For the text-containing cell, return its midpoint in [X, Y] coordinate format. 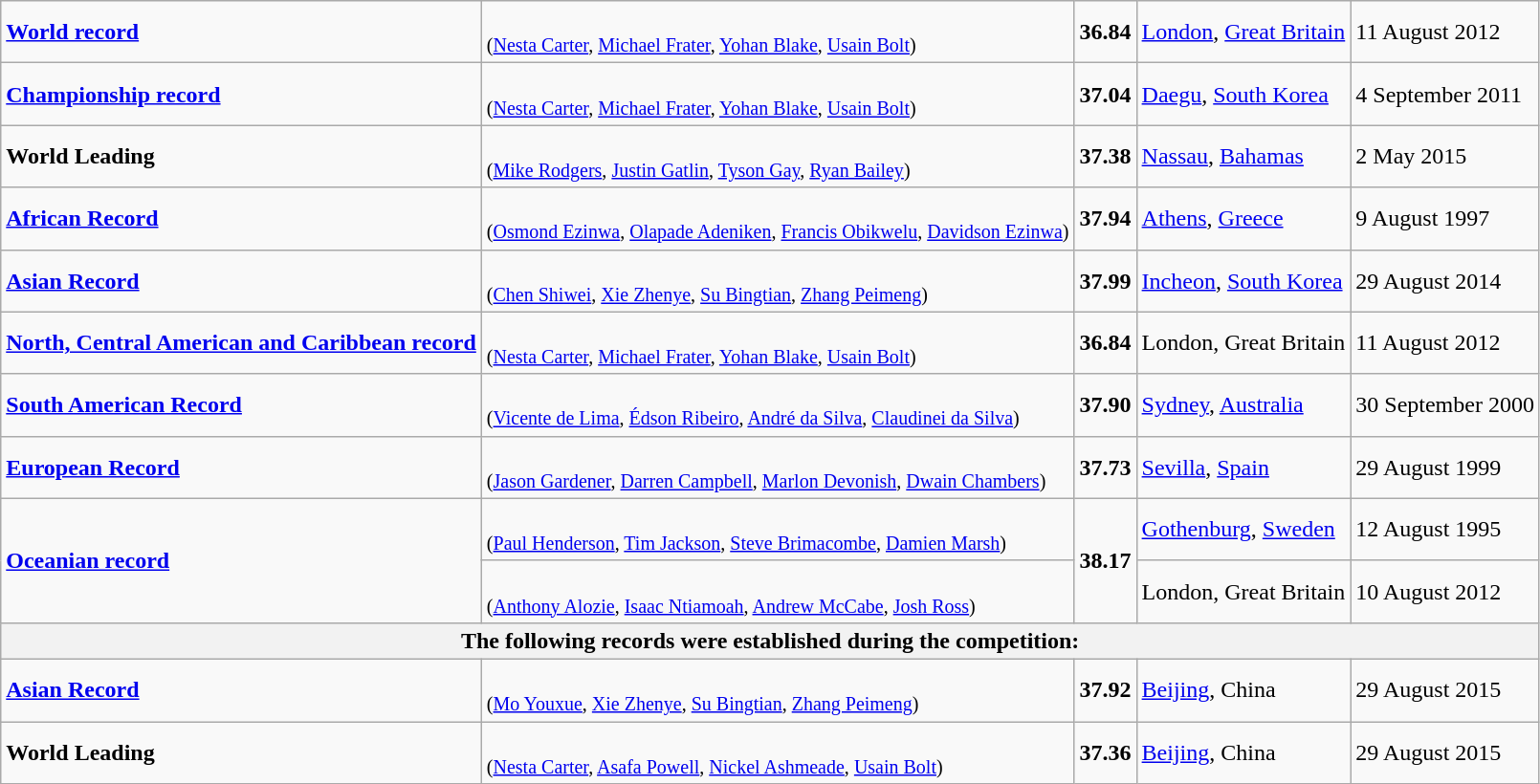
(Mike Rodgers, Justin Gatlin, Tyson Gay, Ryan Bailey) [778, 157]
South American Record [241, 405]
37.94 [1106, 218]
Sevilla, Spain [1243, 467]
37.92 [1106, 690]
The following records were established during the competition: [771, 641]
World record [241, 33]
Daegu, South Korea [1243, 94]
29 August 1999 [1445, 467]
9 August 1997 [1445, 218]
Nassau, Bahamas [1243, 157]
Athens, Greece [1243, 218]
10 August 2012 [1445, 591]
37.90 [1106, 405]
(Vicente de Lima, Édson Ribeiro, André da Silva, Claudinei da Silva) [778, 405]
(Nesta Carter, Asafa Powell, Nickel Ashmeade, Usain Bolt) [778, 751]
37.73 [1106, 467]
(Jason Gardener, Darren Campbell, Marlon Devonish, Dwain Chambers) [778, 467]
29 August 2014 [1445, 281]
37.36 [1106, 751]
Championship record [241, 94]
38.17 [1106, 560]
(Mo Youxue, Xie Zhenye, Su Bingtian, Zhang Peimeng) [778, 690]
4 September 2011 [1445, 94]
European Record [241, 467]
(Chen Shiwei, Xie Zhenye, Su Bingtian, Zhang Peimeng) [778, 281]
(Paul Henderson, Tim Jackson, Steve Brimacombe, Damien Marsh) [778, 530]
Incheon, South Korea [1243, 281]
Sydney, Australia [1243, 405]
37.38 [1106, 157]
37.99 [1106, 281]
30 September 2000 [1445, 405]
2 May 2015 [1445, 157]
Oceanian record [241, 560]
(Osmond Ezinwa, Olapade Adeniken, Francis Obikwelu, Davidson Ezinwa) [778, 218]
Gothenburg, Sweden [1243, 530]
(Anthony Alozie, Isaac Ntiamoah, Andrew McCabe, Josh Ross) [778, 591]
37.04 [1106, 94]
12 August 1995 [1445, 530]
North, Central American and Caribbean record [241, 342]
African Record [241, 218]
